Output the (X, Y) coordinate of the center of the cell containing the given text.  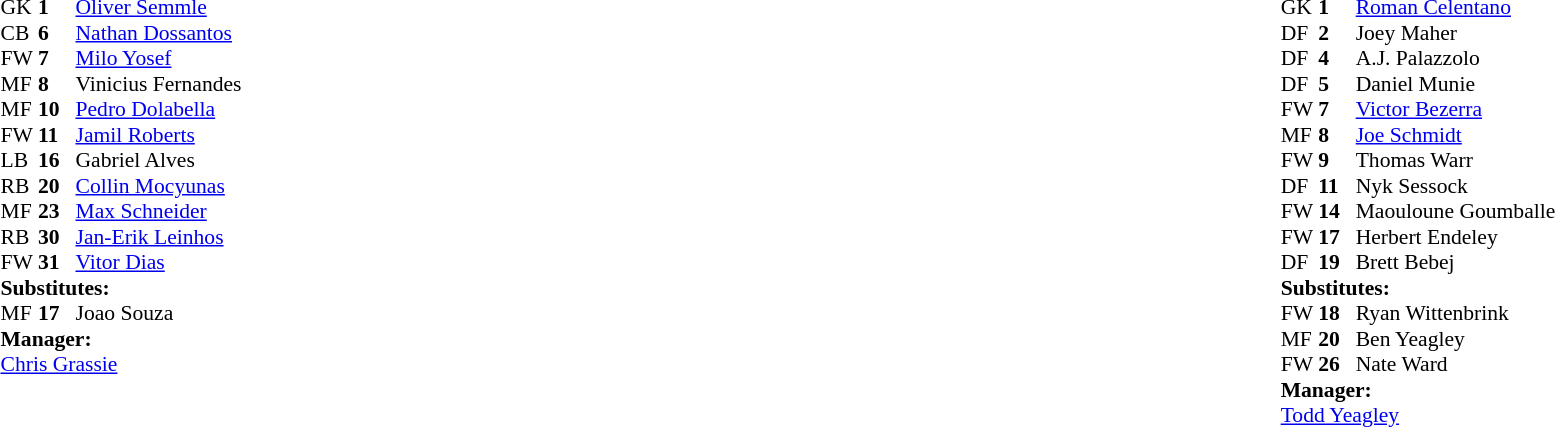
30 (57, 237)
5 (1337, 84)
10 (57, 109)
Jamil Roberts (159, 135)
14 (1337, 211)
Chris Grassie (120, 365)
Vinicius Fernandes (159, 84)
Gabriel Alves (159, 161)
Jan-Erik Leinhos (159, 237)
4 (1337, 59)
31 (57, 263)
Joao Souza (159, 313)
19 (1337, 263)
Vitor Dias (159, 263)
Manager: (120, 339)
Substitutes: (120, 288)
LB (19, 161)
CB (19, 33)
Max Schneider (159, 211)
18 (1337, 313)
6 (57, 33)
Collin Mocyunas (159, 186)
2 (1337, 33)
26 (1337, 365)
Milo Yosef (159, 59)
23 (57, 211)
9 (1337, 161)
Pedro Dolabella (159, 109)
Nathan Dossantos (159, 33)
16 (57, 161)
